Pinpoint the cell where the given text exists, returning its (X, Y) midpoint coordinate. 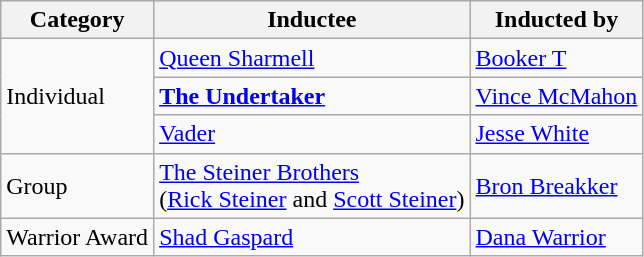
The Steiner Brothers (Rick Steiner and Scott Steiner) (312, 186)
Shad Gaspard (312, 237)
Category (78, 20)
Jesse White (556, 134)
Vince McMahon (556, 96)
Inducted by (556, 20)
Inductee (312, 20)
The Undertaker (312, 96)
Booker T (556, 58)
Dana Warrior (556, 237)
Queen Sharmell (312, 58)
Individual (78, 96)
Warrior Award (78, 237)
Group (78, 186)
Vader (312, 134)
Bron Breakker (556, 186)
